Extract the (X, Y) coordinate from the center of the cell holding the provided text.  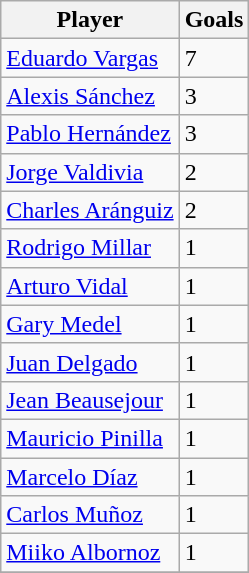
Miiko Albornoz (90, 553)
Mauricio Pinilla (90, 438)
Charles Aránguiz (90, 210)
Goals (214, 20)
Rodrigo Millar (90, 248)
Arturo Vidal (90, 286)
Juan Delgado (90, 362)
Carlos Muñoz (90, 515)
Marcelo Díaz (90, 477)
Eduardo Vargas (90, 58)
Jorge Valdivia (90, 172)
Alexis Sánchez (90, 96)
Jean Beausejour (90, 400)
Player (90, 20)
Gary Medel (90, 324)
Pablo Hernández (90, 134)
7 (214, 58)
